Capture the cell that displays the provided text and extract its [x, y] central coordinate. 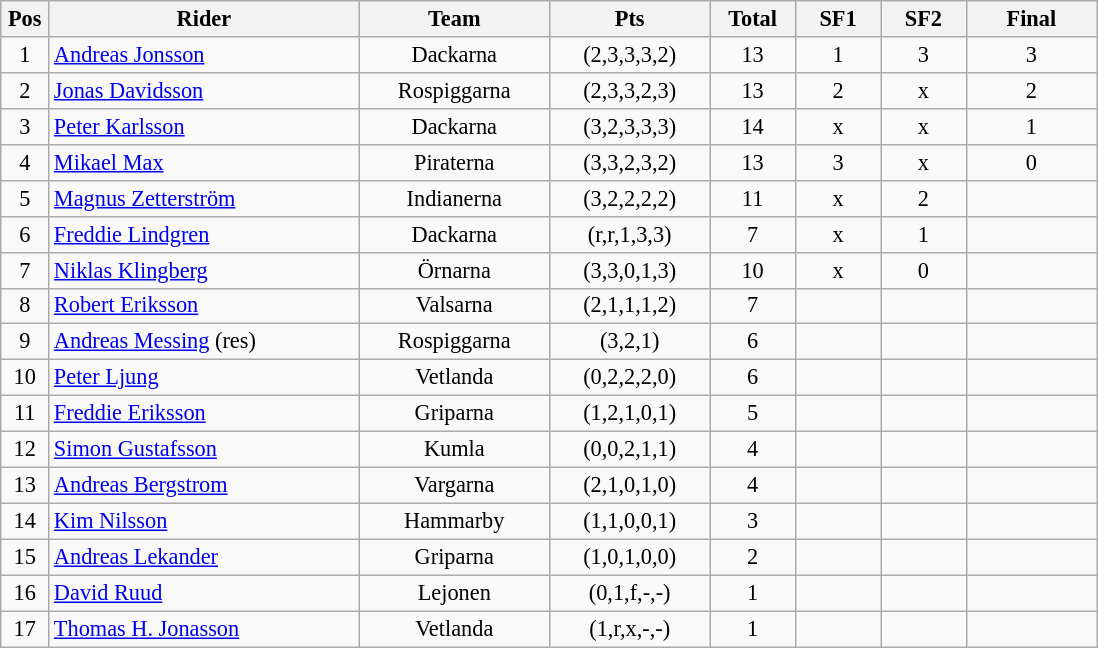
Andreas Bergstrom [204, 485]
Pts [629, 19]
16 [25, 593]
(0,2,2,2,0) [629, 378]
Lejonen [454, 593]
(3,2,3,3,3) [629, 126]
8 [25, 306]
Freddie Eriksson [204, 414]
Kumla [454, 450]
9 [25, 342]
Mikael Max [204, 162]
Freddie Lindgren [204, 234]
SF1 [838, 19]
Final [1031, 19]
Hammarby [454, 521]
Simon Gustafsson [204, 450]
Peter Karlsson [204, 126]
Rider [204, 19]
Robert Eriksson [204, 306]
Magnus Zetterström [204, 198]
(1,2,1,0,1) [629, 414]
(2,3,3,3,2) [629, 55]
Kim Nilsson [204, 521]
Jonas Davidsson [204, 90]
Thomas H. Jonasson [204, 629]
(0,0,2,1,1) [629, 450]
17 [25, 629]
15 [25, 557]
(2,1,1,1,2) [629, 306]
Andreas Lekander [204, 557]
Peter Ljung [204, 378]
(0,1,f,-,-) [629, 593]
David Ruud [204, 593]
Andreas Messing (res) [204, 342]
(3,3,0,1,3) [629, 270]
Vargarna [454, 485]
(r,r,1,3,3) [629, 234]
SF2 [924, 19]
Piraterna [454, 162]
Pos [25, 19]
Total [752, 19]
(3,3,2,3,2) [629, 162]
(1,r,x,-,-) [629, 629]
(3,2,1) [629, 342]
(2,1,0,1,0) [629, 485]
12 [25, 450]
Andreas Jonsson [204, 55]
(1,0,1,0,0) [629, 557]
(3,2,2,2,2) [629, 198]
Team [454, 19]
Örnarna [454, 270]
Valsarna [454, 306]
Indianerna [454, 198]
Niklas Klingberg [204, 270]
(2,3,3,2,3) [629, 90]
(1,1,0,0,1) [629, 521]
